Extract the [X, Y] coordinate from the center of the cell holding the provided text.  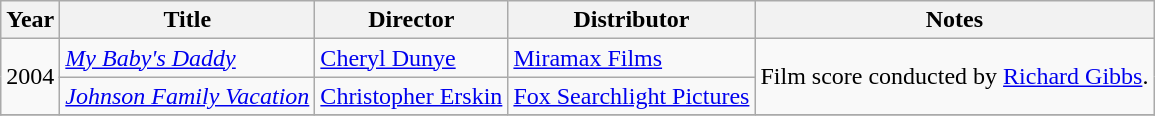
Johnson Family Vacation [188, 96]
Christopher Erskin [412, 96]
Title [188, 20]
Notes [954, 20]
2004 [30, 77]
Miramax Films [632, 58]
My Baby's Daddy [188, 58]
Cheryl Dunye [412, 58]
Fox Searchlight Pictures [632, 96]
Film score conducted by Richard Gibbs. [954, 77]
Director [412, 20]
Distributor [632, 20]
Year [30, 20]
